Identify which cell holds the provided text, then report its (X, Y) central coordinate. 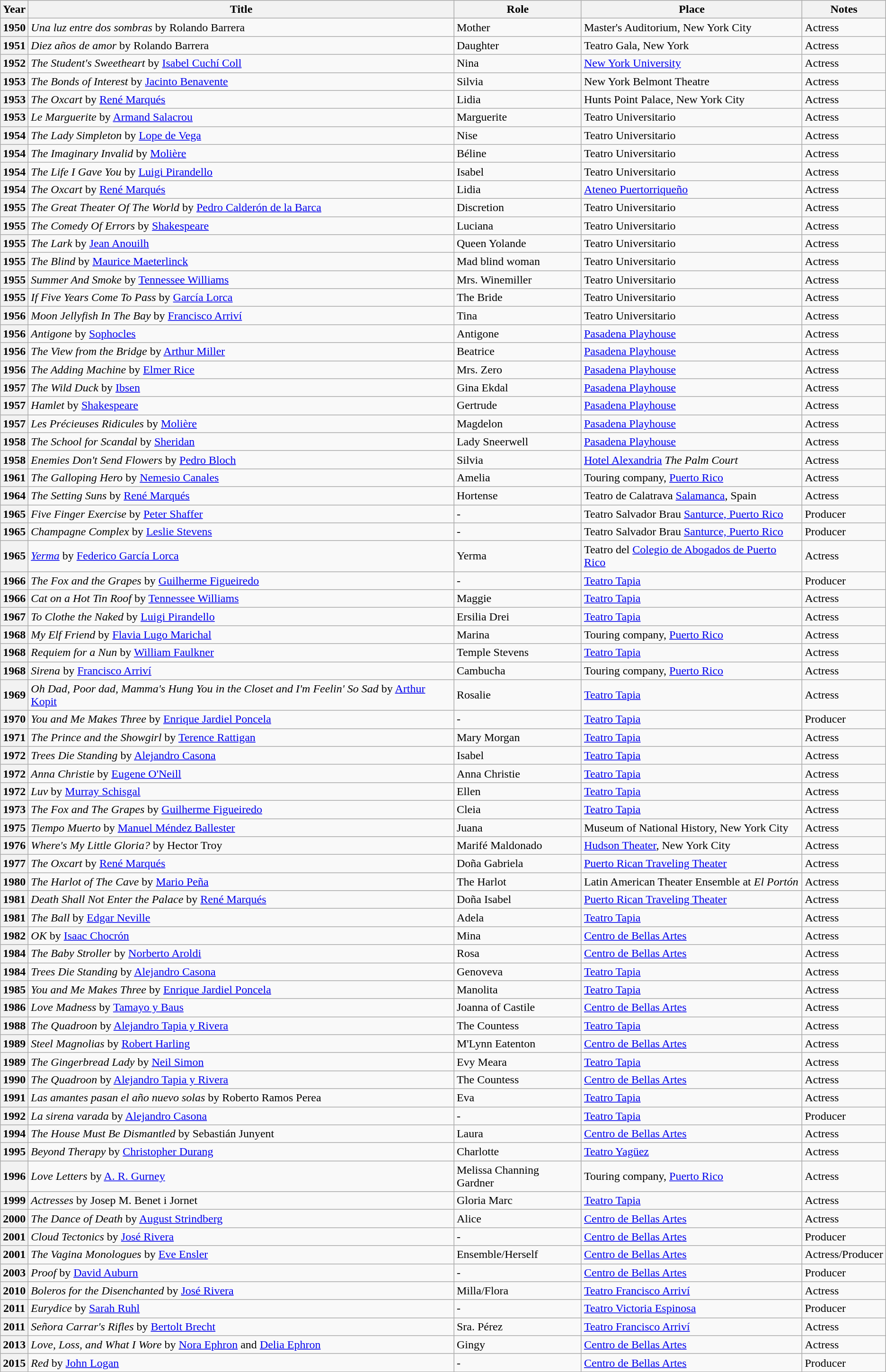
Mrs. Winemiller (518, 280)
Beatrice (518, 352)
The Setting Suns by René Marqués (241, 496)
Juana (518, 828)
Marifé Maldonado (518, 846)
Antigone (518, 334)
Temple Stevens (518, 653)
Love Madness by Tamayo y Baus (241, 1008)
Red by John Logan (241, 1363)
Mina (518, 936)
Teatro Yagüez (691, 1152)
The View from the Bridge by Arthur Miller (241, 352)
Les Précieuses Ridicules by Molière (241, 424)
Master's Auditorium, New York City (691, 27)
The Blind by Maurice Maeterlinck (241, 262)
Tina (518, 316)
Latin American Theater Ensemble at El Portón (691, 882)
2015 (14, 1363)
1976 (14, 846)
Gertrude (518, 406)
The Adding Machine by Elmer Rice (241, 370)
Steel Magnolias by Robert Harling (241, 1044)
Laura (518, 1134)
Actress/Producer (844, 1255)
Discretion (518, 207)
If Five Years Come To Pass by García Lorca (241, 298)
Enemies Don't Send Flowers by Pedro Bloch (241, 460)
The Baby Stroller by Norberto Aroldi (241, 954)
Rosalie (518, 695)
Gina Ekdal (518, 388)
The Great Theater Of The World by Pedro Calderón de la Barca (241, 207)
1985 (14, 990)
Cambucha (518, 671)
Oh Dad, Poor dad, Mamma's Hung You in the Closet and I'm Feelin' So Sad by Arthur Kopit (241, 695)
The School for Scandal by Sheridan (241, 442)
Hortense (518, 496)
Lady Sneerwell (518, 442)
Year (14, 9)
OK by Isaac Chocrón (241, 936)
1973 (14, 809)
1986 (14, 1008)
2000 (14, 1219)
Sra. Pérez (518, 1327)
The Prince and the Showgirl by Terence Rattigan (241, 737)
The Ball by Edgar Neville (241, 918)
Las amantes pasan el año nuevo solas by Roberto Ramos Perea (241, 1098)
Gingy (518, 1345)
The Bride (518, 298)
Role (518, 9)
Teatro de Calatrava Salamanca, Spain (691, 496)
2013 (14, 1345)
Death Shall Not Enter the Palace by René Marqués (241, 900)
Luciana (518, 226)
1967 (14, 617)
Proof by David Auburn (241, 1273)
Doña Gabriela (518, 864)
Anna Christie (518, 773)
1992 (14, 1115)
Mother (518, 27)
The Harlot of The Cave by Mario Peña (241, 882)
Beyond Therapy by Christopher Durang (241, 1152)
1982 (14, 936)
Cat on a Hot Tin Roof by Tennessee Williams (241, 599)
1999 (14, 1201)
Ateneo Puertorriqueño (691, 189)
1996 (14, 1177)
The Harlot (518, 882)
Hamlet by Shakespeare (241, 406)
Alice (518, 1219)
Milla/Flora (518, 1291)
The Comedy Of Errors by Shakespeare (241, 226)
1995 (14, 1152)
2003 (14, 1273)
1990 (14, 1080)
1950 (14, 27)
Hunts Point Palace, New York City (691, 99)
Nise (518, 135)
Hudson Theater, New York City (691, 846)
1975 (14, 828)
Museum of National History, New York City (691, 828)
The Lady Simpleton by Lope de Vega (241, 135)
The Galloping Hero by Nemesio Canales (241, 478)
Moon Jellyfish In The Bay by Francisco Arriví (241, 316)
Yerma by Federico García Lorca (241, 557)
Genoveva (518, 972)
Place (691, 9)
Adela (518, 918)
Amelia (518, 478)
Mary Morgan (518, 737)
The Fox and the Grapes by Guilherme Figueiredo (241, 581)
Actresses by Josep M. Benet i Jornet (241, 1201)
Requiem for a Nun by William Faulkner (241, 653)
Luv by Murray Schisgal (241, 791)
La sirena varada by Alejandro Casona (241, 1115)
Title (241, 9)
Una luz entre dos sombras by Rolando Barrera (241, 27)
1964 (14, 496)
1969 (14, 695)
The House Must Be Dismantled by Sebastián Junyent (241, 1134)
Queen Yolande (518, 244)
Notes (844, 9)
1971 (14, 737)
Marguerite (518, 117)
M'Lynn Eatenton (518, 1044)
Ellen (518, 791)
Le Marguerite by Armand Salacrou (241, 117)
Maggie (518, 599)
Charlotte (518, 1152)
Ersilia Drei (518, 617)
1951 (14, 45)
Boleros for the Disenchanted by José Rivera (241, 1291)
The Lark by Jean Anouilh (241, 244)
Five Finger Exercise by Peter Shaffer (241, 513)
New York Belmont Theatre (691, 81)
Joanna of Castile (518, 1008)
2010 (14, 1291)
New York University (691, 63)
Anna Christie by Eugene O'Neill (241, 773)
1980 (14, 882)
The Life I Gave You by Luigi Pirandello (241, 171)
The Vagina Monologues by Eve Ensler (241, 1255)
Eva (518, 1098)
Melissa Channing Gardner (518, 1177)
Doña Isabel (518, 900)
Antigone by Sophocles (241, 334)
The Gingerbread Lady by Neil Simon (241, 1062)
1952 (14, 63)
Cleia (518, 809)
Eurydice by Sarah Ruhl (241, 1309)
Where's My Little Gloria? by Hector Troy (241, 846)
Love Letters by A. R. Gurney (241, 1177)
Marina (518, 635)
Daughter (518, 45)
Nina (518, 63)
1988 (14, 1026)
Rosa (518, 954)
Diez años de amor by Rolando Barrera (241, 45)
Manolita (518, 990)
Hotel Alexandria The Palm Court (691, 460)
Teatro Victoria Espinosa (691, 1309)
Teatro del Colegio de Abogados de Puerto Rico (691, 557)
Sirena by Francisco Arriví (241, 671)
Love, Loss, and What I Wore by Nora Ephron and Delia Ephron (241, 1345)
Señora Carrar's Rifles by Bertolt Brecht (241, 1327)
My Elf Friend by Flavia Lugo Marichal (241, 635)
The Wild Duck by Ibsen (241, 388)
Summer And Smoke by Tennessee Williams (241, 280)
The Bonds of Interest by Jacinto Benavente (241, 81)
1994 (14, 1134)
Yerma (518, 557)
Magdelon (518, 424)
Ensemble/Herself (518, 1255)
Teatro Gala, New York (691, 45)
Tiempo Muerto by Manuel Méndez Ballester (241, 828)
Béline (518, 153)
1991 (14, 1098)
The Student's Sweetheart by Isabel Cuchí Coll (241, 63)
Champagne Complex by Leslie Stevens (241, 532)
1977 (14, 864)
Mrs. Zero (518, 370)
1961 (14, 478)
1970 (14, 719)
Gloria Marc (518, 1201)
The Dance of Death by August Strindberg (241, 1219)
Cloud Tectonics by José Rivera (241, 1237)
The Fox and The Grapes by Guilherme Figueiredo (241, 809)
Mad blind woman (518, 262)
To Clothe the Naked by Luigi Pirandello (241, 617)
Evy Meara (518, 1062)
The Imaginary Invalid by Molière (241, 153)
